Detect which cell encompasses the target text, then output its [X, Y] center coordinate. 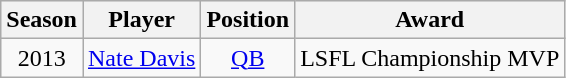
Season [42, 20]
Nate Davis [141, 58]
LSFL Championship MVP [430, 58]
Position [248, 20]
Award [430, 20]
Player [141, 20]
2013 [42, 58]
QB [248, 58]
